Determine the [x, y] coordinate at the center of the cell enclosing the given text.  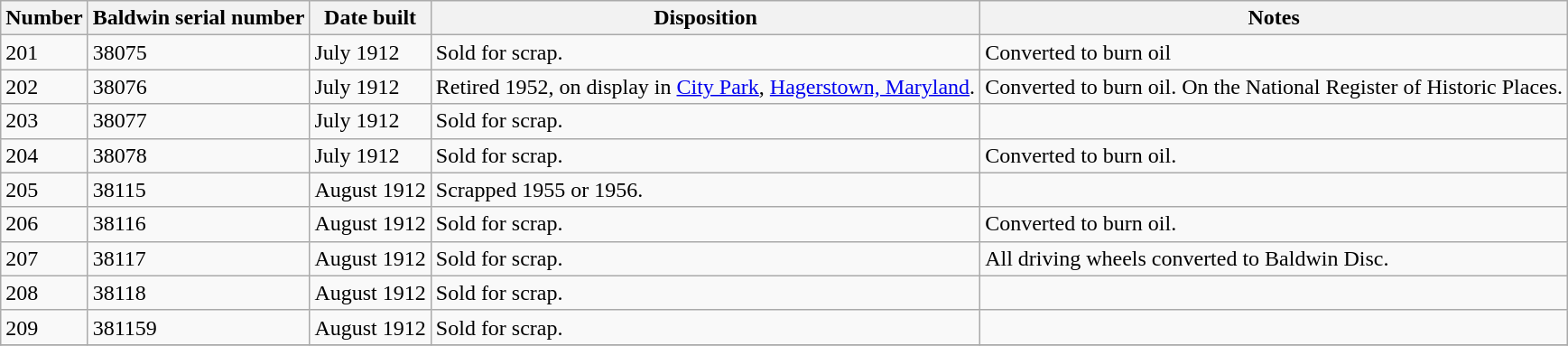
38118 [199, 293]
Notes [1275, 18]
Disposition [705, 18]
Scrapped 1955 or 1956. [705, 190]
38116 [199, 224]
205 [44, 190]
Converted to burn oil. On the National Register of Historic Places. [1275, 87]
208 [44, 293]
Number [44, 18]
209 [44, 327]
207 [44, 258]
203 [44, 121]
38077 [199, 121]
Retired 1952, on display in City Park, Hagerstown, Maryland. [705, 87]
All driving wheels converted to Baldwin Disc. [1275, 258]
Baldwin serial number [199, 18]
201 [44, 52]
202 [44, 87]
38076 [199, 87]
206 [44, 224]
Converted to burn oil [1275, 52]
204 [44, 155]
38115 [199, 190]
38078 [199, 155]
38117 [199, 258]
Date built [370, 18]
38075 [199, 52]
381159 [199, 327]
